Identify which cell holds the provided text, then report its (X, Y) central coordinate. 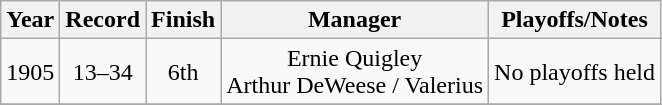
No playoffs held (575, 72)
Year (30, 20)
Ernie Quigley Arthur DeWeese / Valerius (355, 72)
Manager (355, 20)
Record (103, 20)
Playoffs/Notes (575, 20)
1905 (30, 72)
6th (184, 72)
Finish (184, 20)
13–34 (103, 72)
